Locate the cell with the specified text and output its (X, Y) center coordinate. 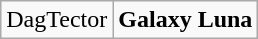
DagTector (57, 20)
Galaxy Luna (186, 20)
